Detect which cell encompasses the target text, then output its (X, Y) center coordinate. 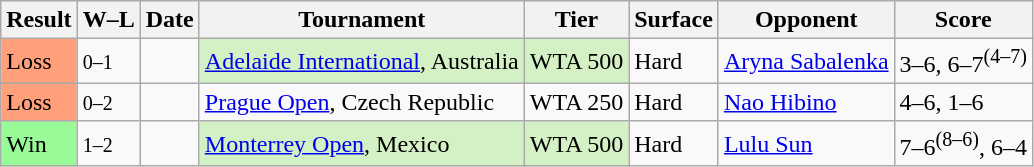
Prague Open, Czech Republic (362, 102)
Tier (576, 20)
Date (170, 20)
3–6, 6–7(4–7) (963, 62)
7–6(8–6), 6–4 (963, 144)
Opponent (806, 20)
WTA 250 (576, 102)
Adelaide International, Australia (362, 62)
0–2 (108, 102)
Aryna Sabalenka (806, 62)
0–1 (108, 62)
Win (39, 144)
Score (963, 20)
Monterrey Open, Mexico (362, 144)
Tournament (362, 20)
1–2 (108, 144)
Result (39, 20)
4–6, 1–6 (963, 102)
Surface (674, 20)
W–L (108, 20)
Nao Hibino (806, 102)
Lulu Sun (806, 144)
